Detect which cell encompasses the target text, then output its [X, Y] center coordinate. 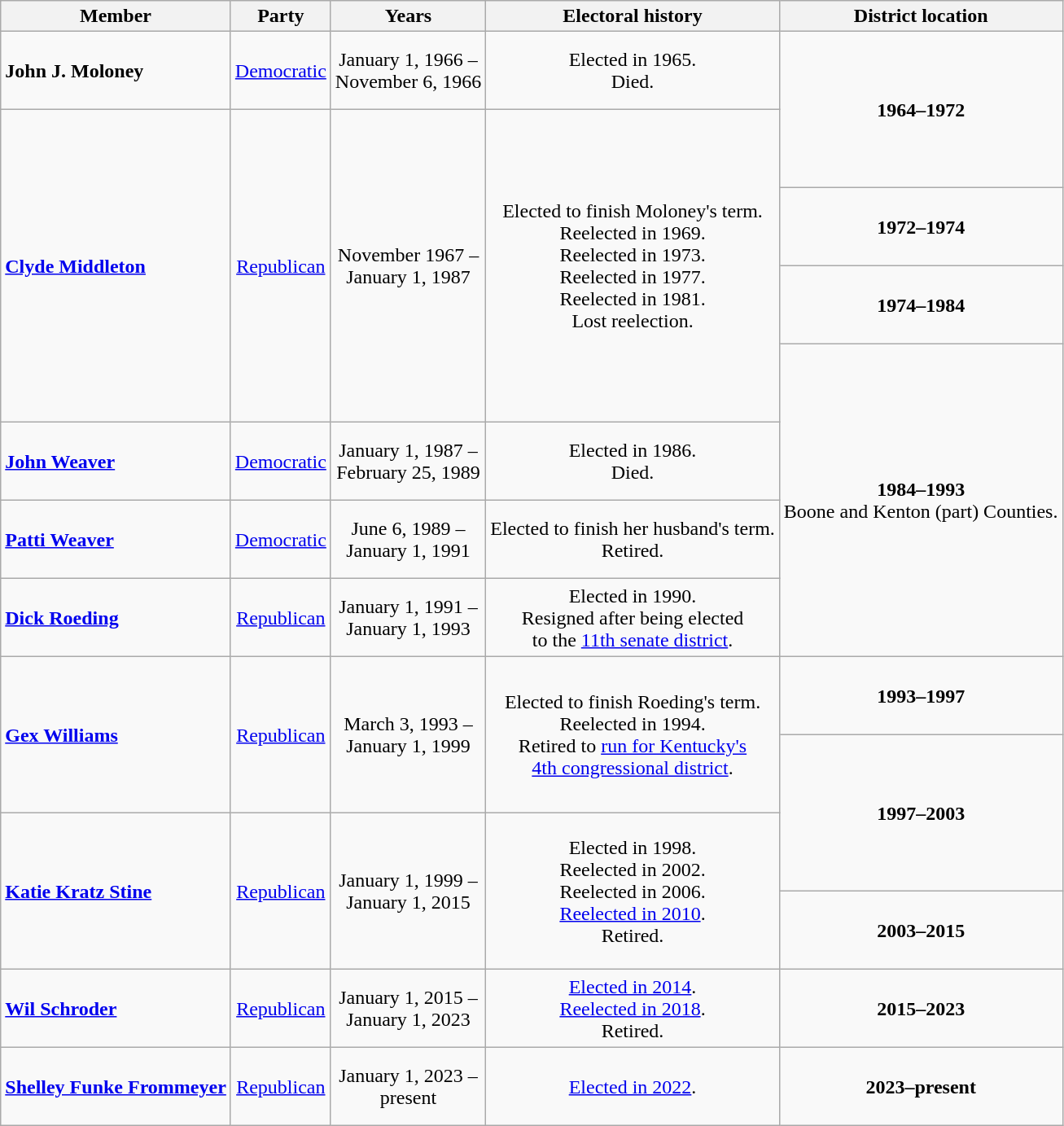
Member [116, 16]
1972–1974 [921, 227]
Party [280, 16]
Wil Schroder [116, 1009]
Elected to finish her husband's term.Retired. [633, 540]
District location [921, 16]
Elected in 2022. [633, 1087]
June 6, 1989 –January 1, 1991 [408, 540]
2003–2015 [921, 931]
January 1, 1999 –January 1, 2015 [408, 892]
Electoral history [633, 16]
1984–1993Boone and Kenton (part) Counties. [921, 501]
2023–present [921, 1087]
Years [408, 16]
Elected in 2014.Reelected in 2018.Retired. [633, 1009]
Elected to finish Moloney's term.Reelected in 1969.Reelected in 1973.Reelected in 1977.Reelected in 1981.Lost reelection. [633, 266]
January 1, 1987 –February 25, 1989 [408, 462]
2015–2023 [921, 1009]
January 1, 2015 –January 1, 2023 [408, 1009]
Dick Roeding [116, 618]
Patti Weaver [116, 540]
Katie Kratz Stine [116, 892]
Clyde Middleton [116, 266]
1964–1972 [921, 110]
Elected in 1990.Resigned after being electedto the 11th senate district. [633, 618]
1997–2003 [921, 813]
1993–1997 [921, 696]
John J. Moloney [116, 71]
1974–1984 [921, 305]
November 1967 –January 1, 1987 [408, 266]
John Weaver [116, 462]
March 3, 1993 –January 1, 1999 [408, 735]
Elected in 1965.Died. [633, 71]
January 1, 2023 –present [408, 1087]
Gex Williams [116, 735]
January 1, 1991 –January 1, 1993 [408, 618]
Shelley Funke Frommeyer [116, 1087]
Elected in 1998.Reelected in 2002.Reelected in 2006.Reelected in 2010.Retired. [633, 892]
Elected to finish Roeding's term.Reelected in 1994.Retired to run for Kentucky's4th congressional district. [633, 735]
Elected in 1986.Died. [633, 462]
January 1, 1966 –November 6, 1966 [408, 71]
